Identify which cell holds the provided text, then report its (x, y) central coordinate. 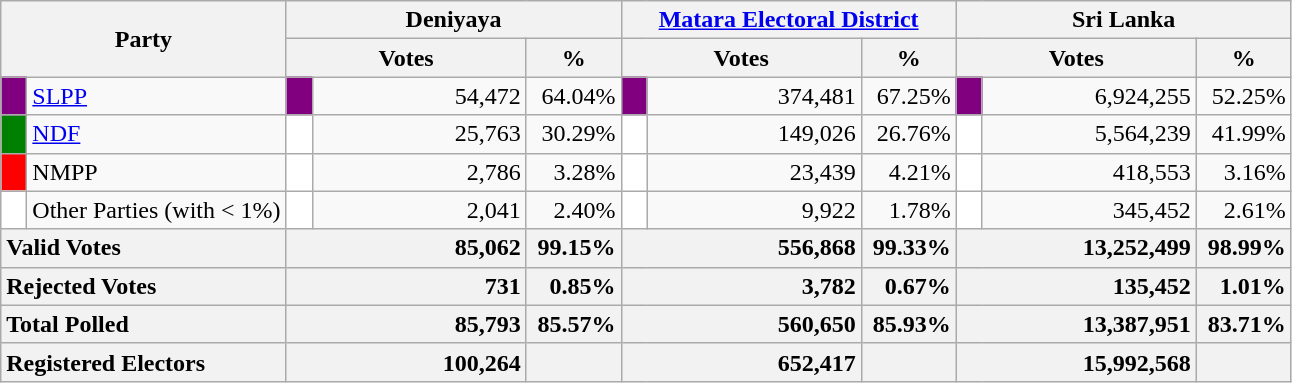
41.99% (1244, 134)
418,553 (1089, 172)
3.28% (574, 172)
Party (144, 39)
Valid Votes (144, 248)
85.57% (574, 324)
2.40% (574, 210)
SLPP (156, 96)
731 (406, 286)
9,922 (754, 210)
26.76% (908, 134)
Deniyaya (454, 20)
345,452 (1089, 210)
85,062 (406, 248)
54,472 (419, 96)
2,041 (419, 210)
23,439 (754, 172)
99.15% (574, 248)
NDF (156, 134)
0.85% (574, 286)
3,782 (741, 286)
83.71% (1244, 324)
1.01% (1244, 286)
Other Parties (with < 1%) (156, 210)
Total Polled (144, 324)
149,026 (754, 134)
Registered Electors (144, 362)
NMPP (156, 172)
652,417 (741, 362)
Rejected Votes (144, 286)
52.25% (1244, 96)
85.93% (908, 324)
85,793 (406, 324)
374,481 (754, 96)
556,868 (741, 248)
2.61% (1244, 210)
99.33% (908, 248)
2,786 (419, 172)
3.16% (1244, 172)
13,387,951 (1076, 324)
13,252,499 (1076, 248)
Matara Electoral District (788, 20)
Sri Lanka (1124, 20)
0.67% (908, 286)
6,924,255 (1089, 96)
100,264 (406, 362)
1.78% (908, 210)
5,564,239 (1089, 134)
135,452 (1076, 286)
64.04% (574, 96)
15,992,568 (1076, 362)
30.29% (574, 134)
25,763 (419, 134)
560,650 (741, 324)
98.99% (1244, 248)
4.21% (908, 172)
67.25% (908, 96)
